Pinpoint the cell where the given text exists, returning its (X, Y) midpoint coordinate. 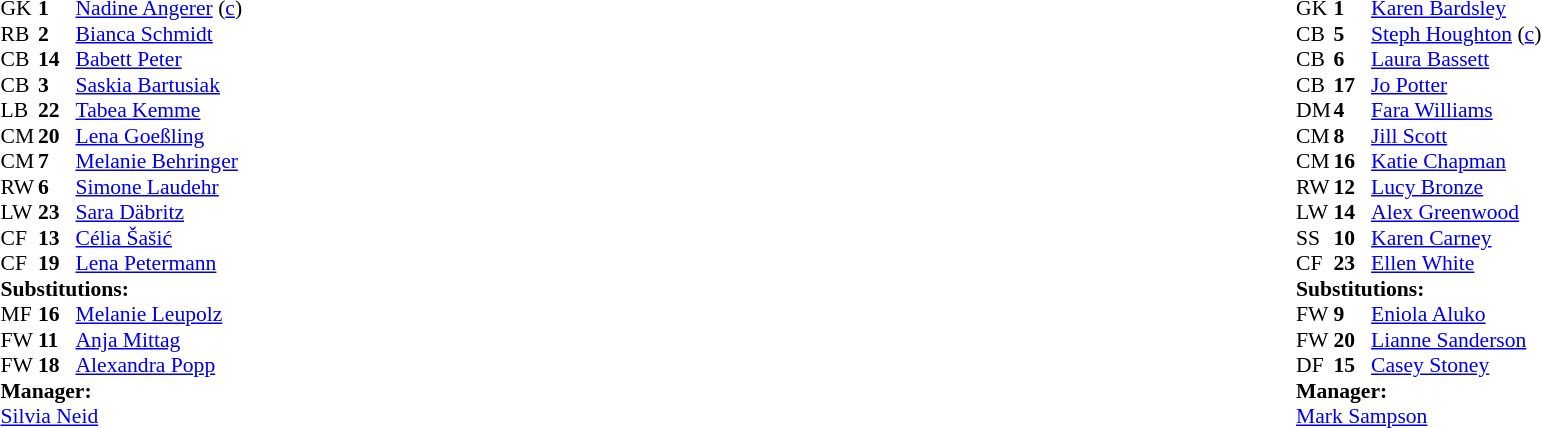
10 (1353, 238)
Steph Houghton (c) (1456, 34)
Célia Šašić (160, 238)
11 (57, 340)
Babett Peter (160, 59)
18 (57, 365)
Eniola Aluko (1456, 315)
Lucy Bronze (1456, 187)
8 (1353, 136)
4 (1353, 111)
Alexandra Popp (160, 365)
22 (57, 111)
Bianca Schmidt (160, 34)
Melanie Leupolz (160, 315)
DF (1315, 365)
Anja Mittag (160, 340)
Saskia Bartusiak (160, 85)
Casey Stoney (1456, 365)
Katie Chapman (1456, 161)
Laura Bassett (1456, 59)
13 (57, 238)
Melanie Behringer (160, 161)
19 (57, 263)
7 (57, 161)
Lena Petermann (160, 263)
5 (1353, 34)
Lianne Sanderson (1456, 340)
Lena Goeßling (160, 136)
2 (57, 34)
SS (1315, 238)
12 (1353, 187)
Tabea Kemme (160, 111)
9 (1353, 315)
Ellen White (1456, 263)
DM (1315, 111)
17 (1353, 85)
RB (19, 34)
Alex Greenwood (1456, 213)
Jo Potter (1456, 85)
LB (19, 111)
MF (19, 315)
Karen Carney (1456, 238)
Simone Laudehr (160, 187)
Fara Williams (1456, 111)
Jill Scott (1456, 136)
15 (1353, 365)
3 (57, 85)
Sara Däbritz (160, 213)
